Determine the [x, y] coordinate at the center of the cell enclosing the given text.  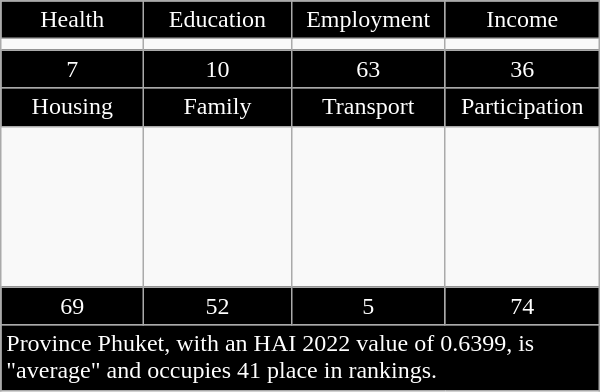
Employment [368, 20]
52 [218, 306]
10 [218, 69]
7 [72, 69]
74 [522, 306]
Participation [522, 107]
5 [368, 306]
Income [522, 20]
Family [218, 107]
Health [72, 20]
Housing [72, 107]
69 [72, 306]
36 [522, 69]
Transport [368, 107]
Education [218, 20]
Province Phuket, with an HAI 2022 value of 0.6399, is "average" and occupies 41 place in rankings. [300, 358]
63 [368, 69]
